Find where the given text appears and provide that cell's center as [X, Y] coordinate. 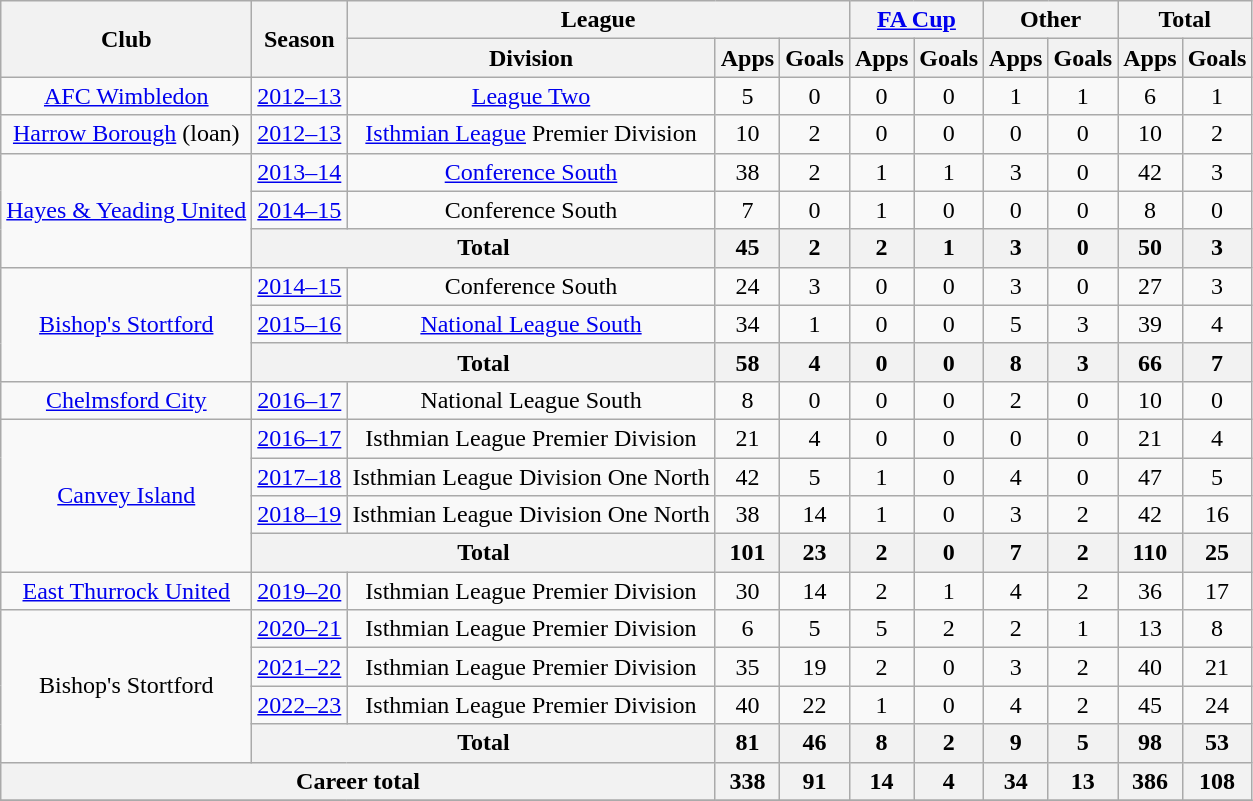
338 [747, 781]
2017–18 [300, 477]
27 [1150, 286]
22 [815, 705]
46 [815, 743]
91 [815, 781]
108 [1217, 781]
50 [1150, 248]
2018–19 [300, 515]
FA Cup [916, 20]
16 [1217, 515]
66 [1150, 362]
98 [1150, 743]
58 [747, 362]
East Thurrock United [126, 591]
2021–22 [300, 667]
Chelmsford City [126, 400]
386 [1150, 781]
35 [747, 667]
17 [1217, 591]
19 [815, 667]
League [598, 20]
AFC Wimbledon [126, 96]
2020–21 [300, 629]
39 [1150, 324]
Club [126, 39]
53 [1217, 743]
23 [815, 553]
2015–16 [300, 324]
Harrow Borough (loan) [126, 134]
Hayes & Yeading United [126, 210]
30 [747, 591]
Season [300, 39]
2019–20 [300, 591]
Division [531, 58]
Canvey Island [126, 495]
110 [1150, 553]
101 [747, 553]
Career total [358, 781]
47 [1150, 477]
Other [1051, 20]
2022–23 [300, 705]
League Two [531, 96]
9 [1016, 743]
25 [1217, 553]
81 [747, 743]
2013–14 [300, 172]
36 [1150, 591]
